Output the [x, y] coordinate of the center of the cell containing the given text.  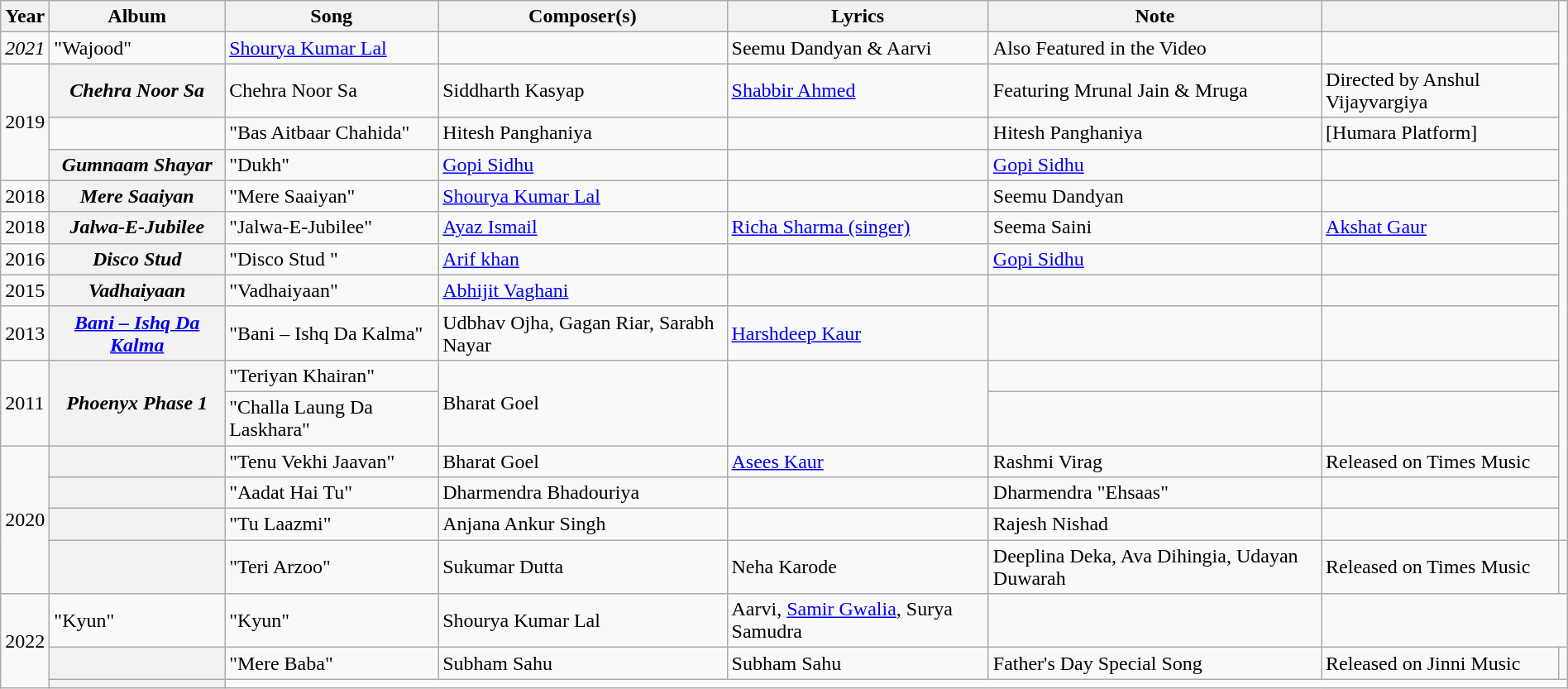
Harshdeep Kaur [858, 333]
"Bani – Ishq Da Kalma" [332, 333]
Father's Day Special Song [1154, 663]
Phoenyx Phase 1 [137, 402]
Composer(s) [582, 17]
Seemu Dandyan [1154, 196]
Seemu Dandyan & Aarvi [858, 48]
Akshat Gaur [1441, 227]
Rashmi Virag [1154, 461]
2016 [25, 259]
Album [137, 17]
Richa Sharma (singer) [858, 227]
Anjana Ankur Singh [582, 524]
Aarvi, Samir Gwalia, Surya Samudra [858, 620]
Abhijit Vaghani [582, 290]
[Humara Platform] [1441, 133]
Released on Jinni Music [1441, 663]
Neha Karode [858, 567]
Dharmendra "Ehsaas" [1154, 493]
Also Featured in the Video [1154, 48]
Vadhaiyaan [137, 290]
"Disco Stud " [332, 259]
Bani – Ishq Da Kalma [137, 333]
Arif khan [582, 259]
2011 [25, 402]
Shabbir Ahmed [858, 91]
"Dukh" [332, 165]
Lyrics [858, 17]
2021 [25, 48]
Gumnaam Shayar [137, 165]
Seema Saini [1154, 227]
2020 [25, 519]
"Teri Arzoo" [332, 567]
"Bas Aitbaar Chahida" [332, 133]
2015 [25, 290]
Sukumar Dutta [582, 567]
2022 [25, 641]
Deeplina Deka, Ava Dihingia, Udayan Duwarah [1154, 567]
Udbhav Ojha, Gagan Riar, Sarabh Nayar [582, 333]
Jalwa-E-Jubilee [137, 227]
Featuring Mrunal Jain & Mruga [1154, 91]
Note [1154, 17]
"Vadhaiyaan" [332, 290]
Directed by Anshul Vijayvargiya [1441, 91]
Siddharth Kasyap [582, 91]
Dharmendra Bhadouriya [582, 493]
2013 [25, 333]
"Teriyan Khairan" [332, 376]
"Wajood" [137, 48]
"Tenu Vekhi Jaavan" [332, 461]
"Jalwa-E-Jubilee" [332, 227]
Ayaz Ismail [582, 227]
Asees Kaur [858, 461]
"Mere Saaiyan" [332, 196]
"Aadat Hai Tu" [332, 493]
Song [332, 17]
"Tu Laazmi" [332, 524]
"Mere Baba" [332, 663]
Disco Stud [137, 259]
Year [25, 17]
Rajesh Nishad [1154, 524]
Mere Saaiyan [137, 196]
"Challa Laung Da Laskhara" [332, 419]
2019 [25, 122]
